Provide the (X, Y) coordinate of the cell's center where the given text is located.  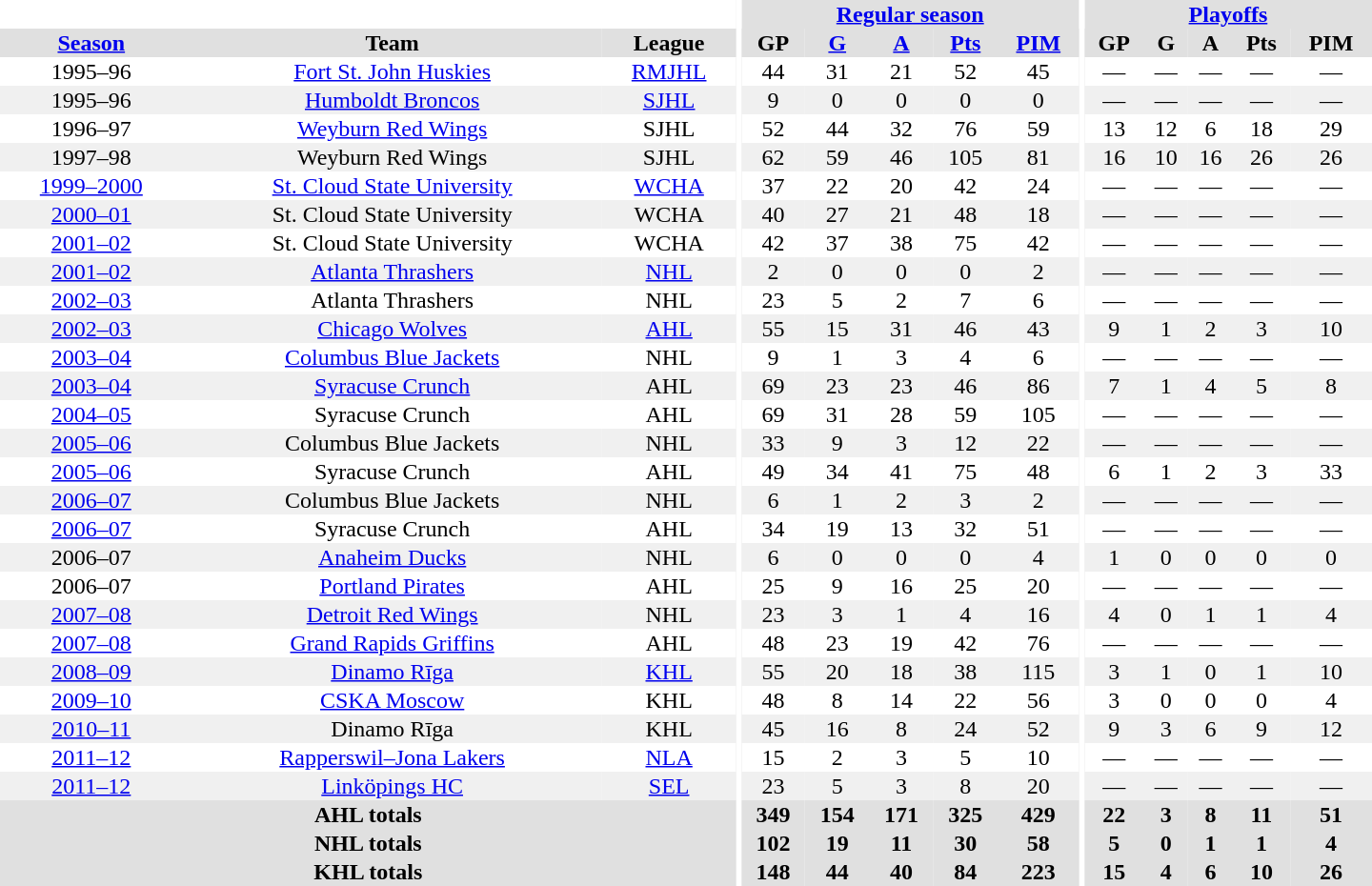
154 (837, 815)
NLA (669, 757)
Playoffs (1228, 14)
102 (774, 843)
81 (1039, 157)
SEL (669, 786)
RMJHL (669, 71)
2004–05 (91, 414)
27 (837, 214)
Regular season (911, 14)
223 (1039, 872)
AHL totals (368, 815)
Portland Pirates (393, 586)
29 (1331, 129)
325 (966, 815)
43 (1039, 329)
Anaheim Ducks (393, 557)
1997–98 (91, 157)
1999–2000 (91, 186)
Chicago Wolves (393, 329)
2009–10 (91, 700)
14 (901, 700)
148 (774, 872)
28 (901, 414)
115 (1039, 672)
2000–01 (91, 214)
Team (393, 43)
86 (1039, 386)
NHL totals (368, 843)
58 (1039, 843)
Humboldt Broncos (393, 100)
Detroit Red Wings (393, 614)
1996–97 (91, 129)
62 (774, 157)
171 (901, 815)
Linköpings HC (393, 786)
2008–09 (91, 672)
CSKA Moscow (393, 700)
Rapperswil–Jona Lakers (393, 757)
56 (1039, 700)
2010–11 (91, 729)
Grand Rapids Griffins (393, 643)
49 (774, 472)
41 (901, 472)
KHL totals (368, 872)
84 (966, 872)
Season (91, 43)
349 (774, 815)
Fort St. John Huskies (393, 71)
30 (966, 843)
League (669, 43)
429 (1039, 815)
